Identify which cell holds the provided text, then report its [X, Y] central coordinate. 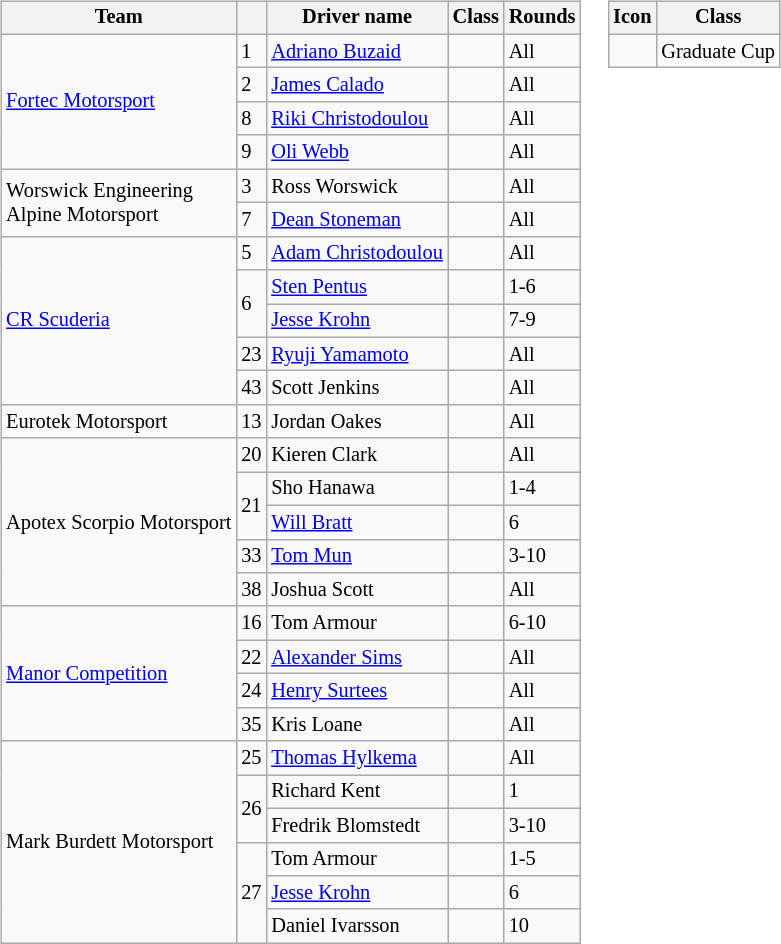
Adam Christodoulou [356, 253]
22 [251, 657]
33 [251, 556]
Fortec Motorsport [118, 102]
Rounds [542, 18]
Sho Hanawa [356, 489]
7-9 [542, 321]
Team [118, 18]
1-6 [542, 287]
6-10 [542, 623]
Daniel Ivarsson [356, 926]
Icon [632, 18]
24 [251, 691]
Apotex Scorpio Motorsport [118, 522]
7 [251, 220]
Henry Surtees [356, 691]
38 [251, 590]
27 [251, 892]
3 [251, 186]
Will Bratt [356, 522]
Adriano Buzaid [356, 51]
Kieren Clark [356, 455]
Ross Worswick [356, 186]
Fredrik Blomstedt [356, 825]
1-4 [542, 489]
20 [251, 455]
35 [251, 724]
5 [251, 253]
Mark Burdett Motorsport [118, 842]
Kris Loane [356, 724]
Alexander Sims [356, 657]
Graduate Cup [718, 51]
43 [251, 388]
23 [251, 354]
Thomas Hylkema [356, 758]
8 [251, 119]
Eurotek Motorsport [118, 422]
James Calado [356, 85]
Dean Stoneman [356, 220]
CR Scuderia [118, 320]
Worswick EngineeringAlpine Motorsport [118, 202]
9 [251, 152]
Joshua Scott [356, 590]
10 [542, 926]
Manor Competition [118, 674]
21 [251, 506]
Riki Christodoulou [356, 119]
Ryuji Yamamoto [356, 354]
13 [251, 422]
Oli Webb [356, 152]
Jordan Oakes [356, 422]
2 [251, 85]
Sten Pentus [356, 287]
1-5 [542, 859]
26 [251, 808]
16 [251, 623]
Tom Mun [356, 556]
25 [251, 758]
Driver name [356, 18]
Scott Jenkins [356, 388]
Richard Kent [356, 792]
